Search for the cell housing the specified text and yield its (x, y) center coordinate. 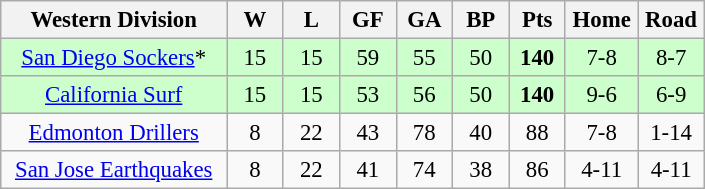
41 (368, 170)
9-6 (602, 95)
59 (368, 58)
8-7 (671, 58)
Pts (537, 20)
74 (424, 170)
53 (368, 95)
Edmonton Drillers (114, 133)
55 (424, 58)
W (255, 20)
Home (602, 20)
86 (537, 170)
43 (368, 133)
78 (424, 133)
Western Division (114, 20)
BP (480, 20)
GA (424, 20)
Road (671, 20)
38 (480, 170)
40 (480, 133)
California Surf (114, 95)
6-9 (671, 95)
56 (424, 95)
San Diego Sockers* (114, 58)
1-14 (671, 133)
88 (537, 133)
L (311, 20)
GF (368, 20)
San Jose Earthquakes (114, 170)
